From the cell containing the given text, extract its center point as [X, Y] coordinate. 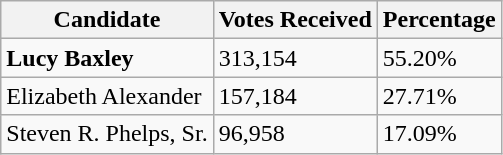
157,184 [295, 96]
27.71% [439, 96]
Candidate [107, 20]
96,958 [295, 134]
Elizabeth Alexander [107, 96]
313,154 [295, 58]
17.09% [439, 134]
Percentage [439, 20]
Steven R. Phelps, Sr. [107, 134]
Votes Received [295, 20]
Lucy Baxley [107, 58]
55.20% [439, 58]
